Extract the (x, y) coordinate from the center of the cell holding the provided text.  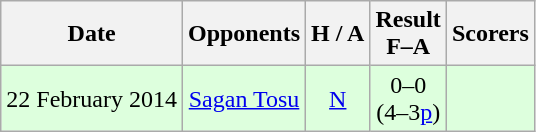
N (338, 98)
22 February 2014 (92, 98)
Date (92, 34)
Opponents (244, 34)
Scorers (490, 34)
Sagan Tosu (244, 98)
ResultF–A (408, 34)
H / A (338, 34)
0–0(4–3p) (408, 98)
